Identify which cell holds the provided text, then report its (x, y) central coordinate. 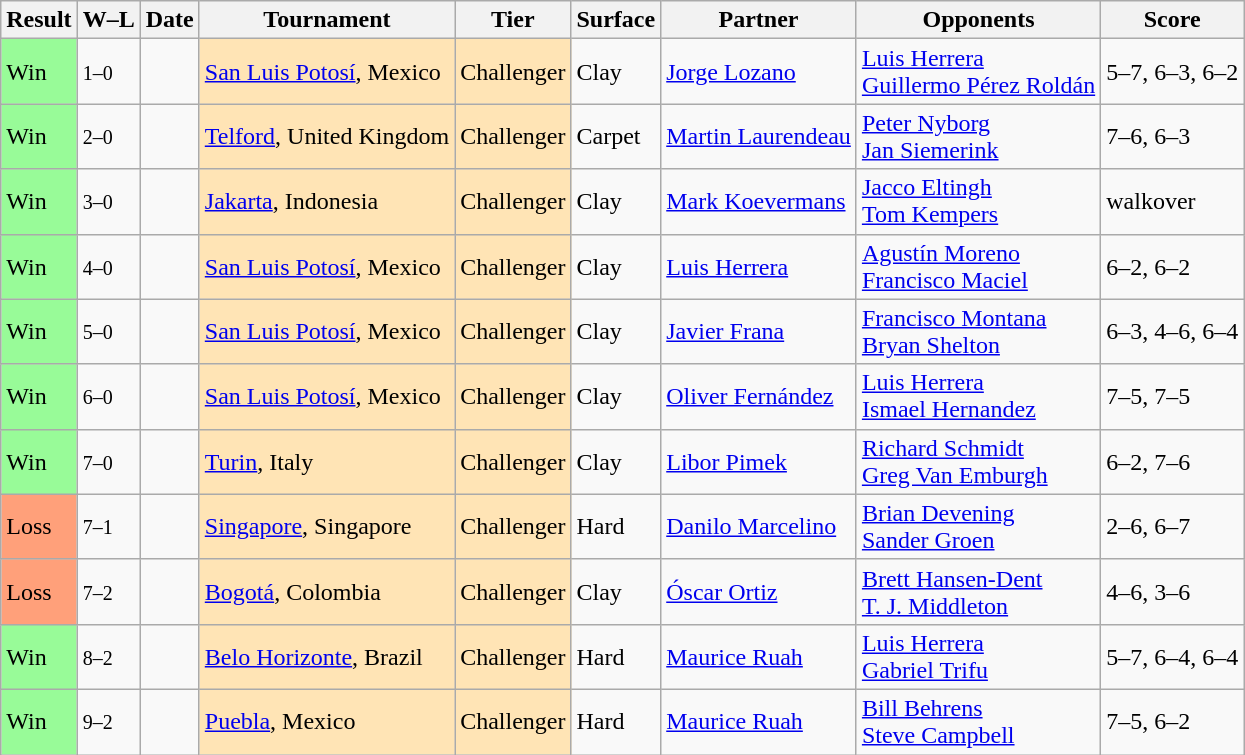
Bill Behrens Steve Campbell (978, 722)
Result (39, 20)
Luis Herrera Gabriel Trifu (978, 656)
Tournament (326, 20)
Brett Hansen-Dent T. J. Middleton (978, 592)
6–3, 4–6, 6–4 (1172, 332)
Partner (759, 20)
Luis Herrera (759, 266)
7–1 (108, 526)
6–0 (108, 396)
Puebla, Mexico (326, 722)
Óscar Ortiz (759, 592)
8–2 (108, 656)
7–0 (108, 462)
Richard Schmidt Greg Van Emburgh (978, 462)
Tier (513, 20)
1–0 (108, 72)
walkover (1172, 202)
5–7, 6–3, 6–2 (1172, 72)
6–2, 7–6 (1172, 462)
Score (1172, 20)
7–2 (108, 592)
Opponents (978, 20)
Libor Pimek (759, 462)
Belo Horizonte, Brazil (326, 656)
Surface (616, 20)
6–2, 6–2 (1172, 266)
Oliver Fernández (759, 396)
4–6, 3–6 (1172, 592)
7–5, 7–5 (1172, 396)
Peter Nyborg Jan Siemerink (978, 136)
Turin, Italy (326, 462)
Luis Herrera Ismael Hernandez (978, 396)
Singapore, Singapore (326, 526)
Jorge Lozano (759, 72)
5–7, 6–4, 6–4 (1172, 656)
Date (170, 20)
7–5, 6–2 (1172, 722)
Francisco Montana Bryan Shelton (978, 332)
4–0 (108, 266)
Javier Frana (759, 332)
2–0 (108, 136)
Carpet (616, 136)
Telford, United Kingdom (326, 136)
9–2 (108, 722)
Luis Herrera Guillermo Pérez Roldán (978, 72)
Danilo Marcelino (759, 526)
Bogotá, Colombia (326, 592)
Martin Laurendeau (759, 136)
Agustín Moreno Francisco Maciel (978, 266)
3–0 (108, 202)
W–L (108, 20)
Jakarta, Indonesia (326, 202)
7–6, 6–3 (1172, 136)
Mark Koevermans (759, 202)
Brian Devening Sander Groen (978, 526)
5–0 (108, 332)
2–6, 6–7 (1172, 526)
Jacco Eltingh Tom Kempers (978, 202)
